Pinpoint the cell where the given text exists, returning its (x, y) midpoint coordinate. 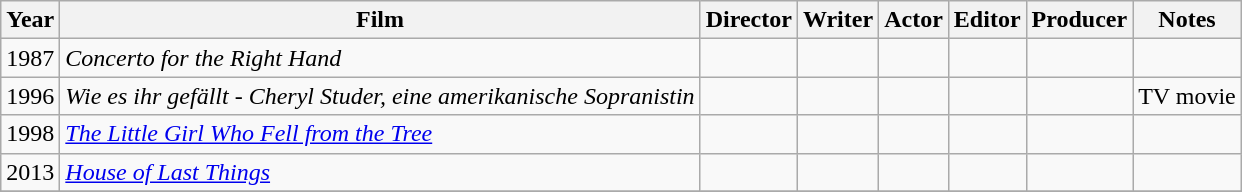
Concerto for the Right Hand (380, 58)
2013 (30, 172)
House of Last Things (380, 172)
TV movie (1188, 96)
1987 (30, 58)
Actor (914, 20)
Editor (987, 20)
Year (30, 20)
1996 (30, 96)
Notes (1188, 20)
The Little Girl Who Fell from the Tree (380, 134)
Writer (838, 20)
Producer (1080, 20)
Director (748, 20)
Film (380, 20)
1998 (30, 134)
Wie es ihr gefällt - Cheryl Studer, eine amerikanische Sopranistin (380, 96)
